Pinpoint the cell where the given text exists, returning its (X, Y) midpoint coordinate. 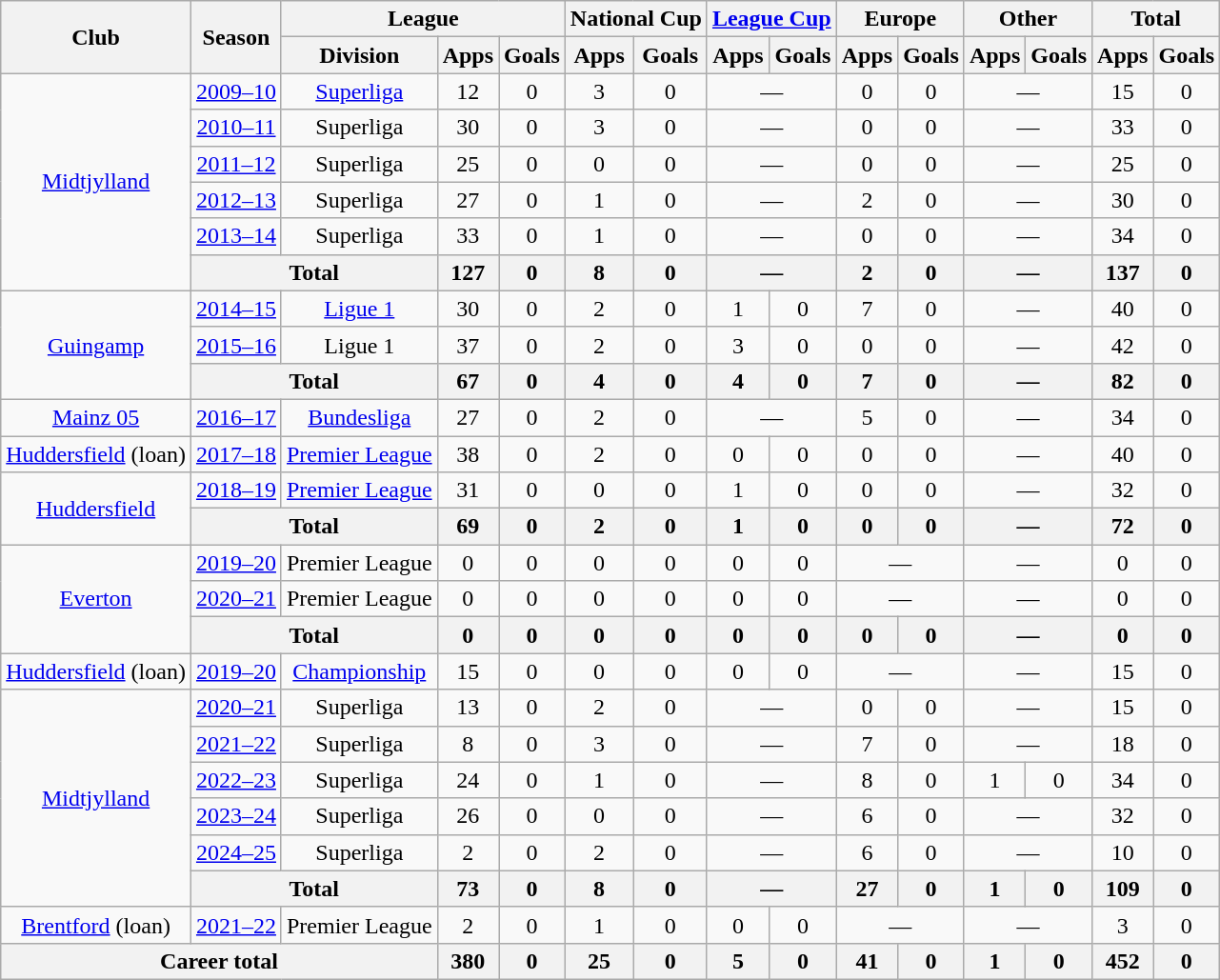
2012–13 (236, 200)
127 (468, 272)
13 (468, 708)
2011–12 (236, 164)
2010–11 (236, 128)
109 (1123, 889)
2024–25 (236, 852)
2022–23 (236, 780)
Bundesliga (359, 417)
38 (468, 454)
42 (1123, 345)
380 (468, 961)
2016–17 (236, 417)
Guingamp (96, 345)
82 (1123, 381)
Huddersfield (96, 509)
72 (1123, 527)
National Cup (636, 19)
Career total (219, 961)
67 (468, 381)
41 (867, 961)
2018–19 (236, 490)
Brentford (loan) (96, 925)
Other (1028, 19)
Championship (359, 671)
31 (468, 490)
12 (468, 91)
2009–10 (236, 91)
Division (359, 55)
2015–16 (236, 345)
League Cup (771, 19)
452 (1123, 961)
37 (468, 345)
2017–18 (236, 454)
26 (468, 816)
73 (468, 889)
137 (1123, 272)
Mainz 05 (96, 417)
24 (468, 780)
10 (1123, 852)
League (423, 19)
2014–15 (236, 309)
69 (468, 527)
Club (96, 37)
Everton (96, 599)
2013–14 (236, 236)
Season (236, 37)
18 (1123, 744)
Europe (900, 19)
2023–24 (236, 816)
